Return the (x, y) coordinate for the center point of the cell that contains the specified text.  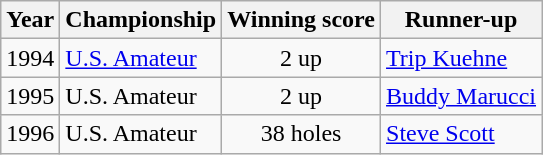
Winning score (302, 20)
Steve Scott (462, 134)
1994 (30, 58)
Championship (141, 20)
Runner-up (462, 20)
1995 (30, 96)
Year (30, 20)
1996 (30, 134)
38 holes (302, 134)
Buddy Marucci (462, 96)
Trip Kuehne (462, 58)
